Identify which cell holds the provided text, then report its [X, Y] central coordinate. 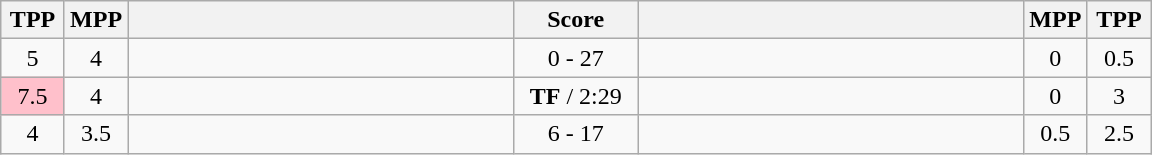
TF / 2:29 [576, 96]
2.5 [1119, 134]
Score [576, 20]
0 - 27 [576, 58]
3 [1119, 96]
6 - 17 [576, 134]
3.5 [96, 134]
7.5 [33, 96]
5 [33, 58]
